Pinpoint the cell where the given text exists, returning its [x, y] midpoint coordinate. 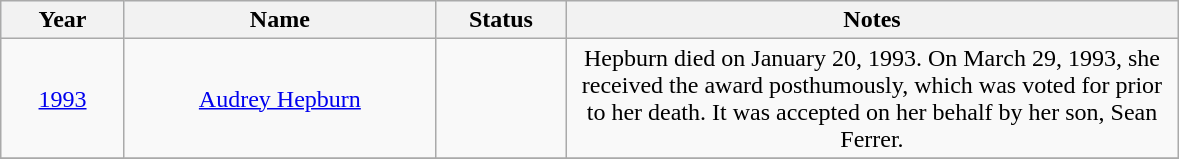
Name [280, 20]
Audrey Hepburn [280, 98]
Status [500, 20]
1993 [63, 98]
Notes [872, 20]
Year [63, 20]
